Determine the (X, Y) coordinate at the center of the cell enclosing the given text.  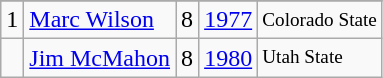
Colorado State (320, 20)
Jim McMahon (100, 58)
1980 (228, 58)
Marc Wilson (100, 20)
Utah State (320, 58)
1 (12, 20)
1977 (228, 20)
